Provide the [X, Y] coordinate of the cell's center where the given text is located.  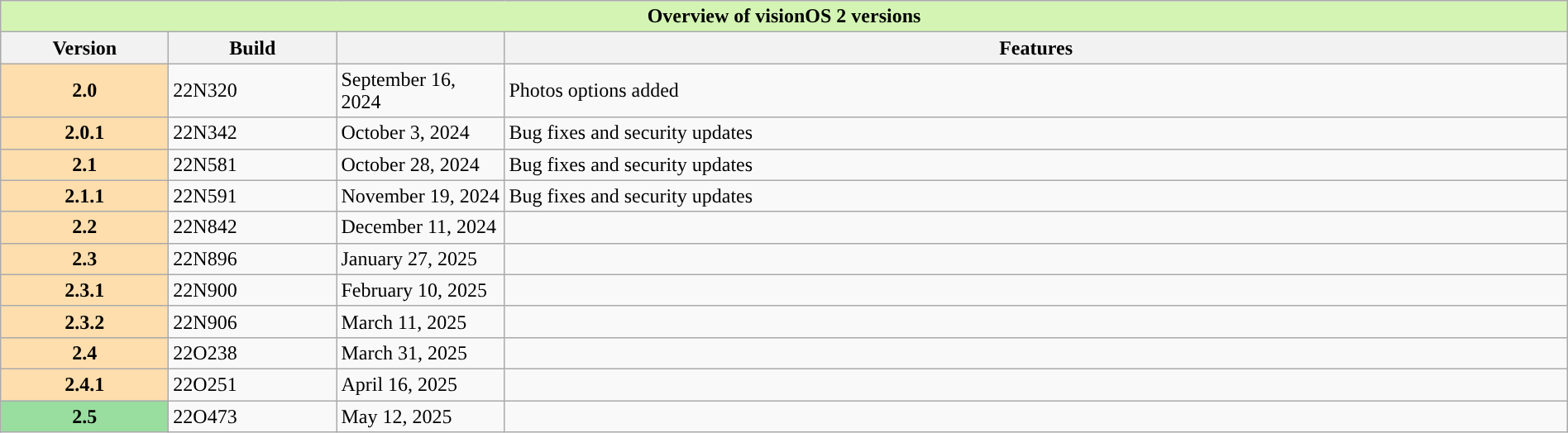
22N906 [253, 321]
2.4.1 [84, 384]
2.2 [84, 227]
2.3.1 [84, 290]
May 12, 2025 [420, 416]
22N342 [253, 133]
22N320 [253, 91]
Photos options added [1035, 91]
2.3 [84, 259]
22N591 [253, 196]
2.1.1 [84, 196]
December 11, 2024 [420, 227]
2.0.1 [84, 133]
October 28, 2024 [420, 164]
2.4 [84, 353]
March 11, 2025 [420, 321]
2.0 [84, 91]
Build [253, 48]
February 10, 2025 [420, 290]
22N896 [253, 259]
22O473 [253, 416]
2.1 [84, 164]
22O251 [253, 384]
October 3, 2024 [420, 133]
Features [1035, 48]
January 27, 2025 [420, 259]
22N842 [253, 227]
2.5 [84, 416]
Overview of visionOS 2 versions [784, 17]
Version [84, 48]
22O238 [253, 353]
22N900 [253, 290]
22N581 [253, 164]
September 16, 2024 [420, 91]
November 19, 2024 [420, 196]
2.3.2 [84, 321]
April 16, 2025 [420, 384]
March 31, 2025 [420, 353]
